Output the (X, Y) coordinate of the center of the cell containing the given text.  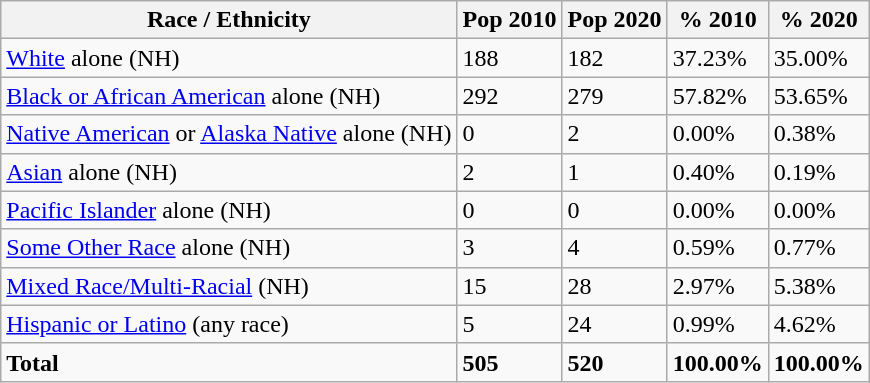
0.77% (818, 248)
Pop 2010 (510, 20)
24 (614, 324)
0.19% (818, 172)
Total (229, 362)
2.97% (718, 286)
3 (510, 248)
15 (510, 286)
53.65% (818, 96)
Native American or Alaska Native alone (NH) (229, 134)
505 (510, 362)
182 (614, 58)
5.38% (818, 286)
35.00% (818, 58)
Pacific Islander alone (NH) (229, 210)
Race / Ethnicity (229, 20)
Hispanic or Latino (any race) (229, 324)
Pop 2020 (614, 20)
Mixed Race/Multi-Racial (NH) (229, 286)
Asian alone (NH) (229, 172)
279 (614, 96)
% 2010 (718, 20)
0.59% (718, 248)
Black or African American alone (NH) (229, 96)
57.82% (718, 96)
292 (510, 96)
4.62% (818, 324)
0.40% (718, 172)
37.23% (718, 58)
0.38% (818, 134)
188 (510, 58)
0.99% (718, 324)
Some Other Race alone (NH) (229, 248)
White alone (NH) (229, 58)
520 (614, 362)
% 2020 (818, 20)
1 (614, 172)
28 (614, 286)
4 (614, 248)
5 (510, 324)
